Locate the cell with the specified text and output its (X, Y) center coordinate. 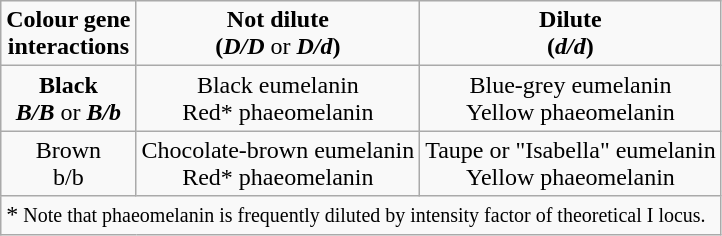
Not dilute(D/D or D/d) (278, 34)
Taupe or "Isabella" eumelaninYellow phaeomelanin (571, 164)
Colour geneinteractions (68, 34)
* Note that phaeomelanin is frequently diluted by intensity factor of theoretical I locus. (361, 215)
Black eumelaninRed* phaeomelanin (278, 98)
Brownb/b (68, 164)
Dilute(d/d) (571, 34)
Blue-grey eumelaninYellow phaeomelanin (571, 98)
Chocolate-brown eumelaninRed* phaeomelanin (278, 164)
BlackB/B or B/b (68, 98)
